Pinpoint the cell where the given text exists, returning its (x, y) midpoint coordinate. 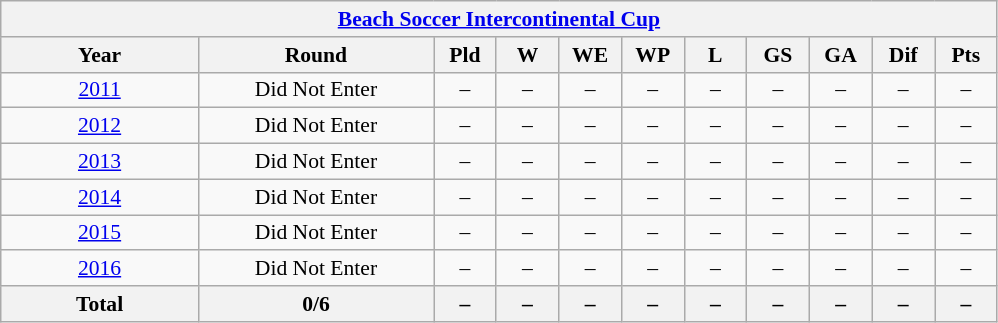
Pld (466, 55)
2012 (100, 126)
Round (316, 55)
L (716, 55)
W (528, 55)
Total (100, 304)
WP (652, 55)
2015 (100, 233)
WE (590, 55)
Year (100, 55)
0/6 (316, 304)
2013 (100, 162)
Pts (966, 55)
2011 (100, 90)
GS (778, 55)
Beach Soccer Intercontinental Cup (499, 19)
Dif (904, 55)
2016 (100, 269)
GA (840, 55)
2014 (100, 197)
